Extract the (X, Y) coordinate from the center of the cell holding the provided text.  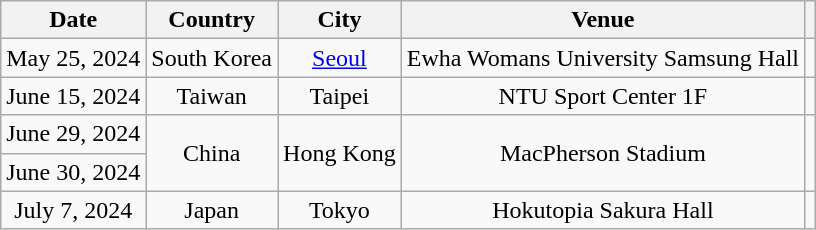
July 7, 2024 (74, 210)
Venue (602, 20)
Seoul (340, 58)
June 15, 2024 (74, 96)
Country (212, 20)
Japan (212, 210)
Taipei (340, 96)
Date (74, 20)
China (212, 153)
May 25, 2024 (74, 58)
June 29, 2024 (74, 134)
Ewha Womans University Samsung Hall (602, 58)
MacPherson Stadium (602, 153)
June 30, 2024 (74, 172)
Hong Kong (340, 153)
Taiwan (212, 96)
South Korea (212, 58)
Hokutopia Sakura Hall (602, 210)
City (340, 20)
Tokyo (340, 210)
NTU Sport Center 1F (602, 96)
